From the cell containing the given text, extract its center point as [x, y] coordinate. 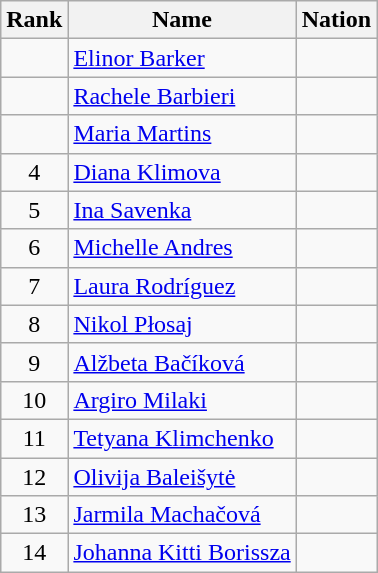
Michelle Andres [182, 248]
Laura Rodríguez [182, 286]
9 [34, 362]
13 [34, 515]
Ina Savenka [182, 210]
Argiro Milaki [182, 400]
Elinor Barker [182, 58]
Olivija Baleišytė [182, 477]
14 [34, 553]
5 [34, 210]
Rachele Barbieri [182, 96]
Diana Klimova [182, 172]
10 [34, 400]
6 [34, 248]
8 [34, 324]
12 [34, 477]
4 [34, 172]
Tetyana Klimchenko [182, 438]
Maria Martins [182, 134]
7 [34, 286]
Nikol Płosaj [182, 324]
Name [182, 20]
11 [34, 438]
Jarmila Machačová [182, 515]
Johanna Kitti Borissza [182, 553]
Alžbeta Bačíková [182, 362]
Nation [336, 20]
Rank [34, 20]
